Capture the cell that displays the provided text and extract its (X, Y) central coordinate. 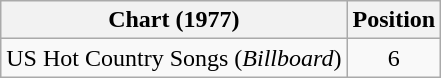
Chart (1977) (174, 20)
6 (394, 58)
US Hot Country Songs (Billboard) (174, 58)
Position (394, 20)
